Find where the given text appears and provide that cell's center as [X, Y] coordinate. 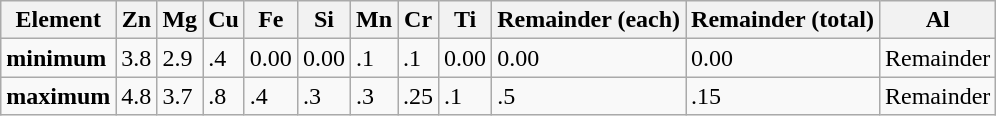
Mg [180, 20]
Cu [224, 20]
.8 [224, 96]
Remainder (total) [783, 20]
4.8 [136, 96]
.5 [589, 96]
2.9 [180, 58]
3.8 [136, 58]
Ti [466, 20]
maximum [58, 96]
Mn [374, 20]
Al [937, 20]
Zn [136, 20]
.25 [418, 96]
Element [58, 20]
minimum [58, 58]
3.7 [180, 96]
Fe [270, 20]
Remainder (each) [589, 20]
.15 [783, 96]
Si [324, 20]
Cr [418, 20]
